Find where the given text appears and provide that cell's center as [X, Y] coordinate. 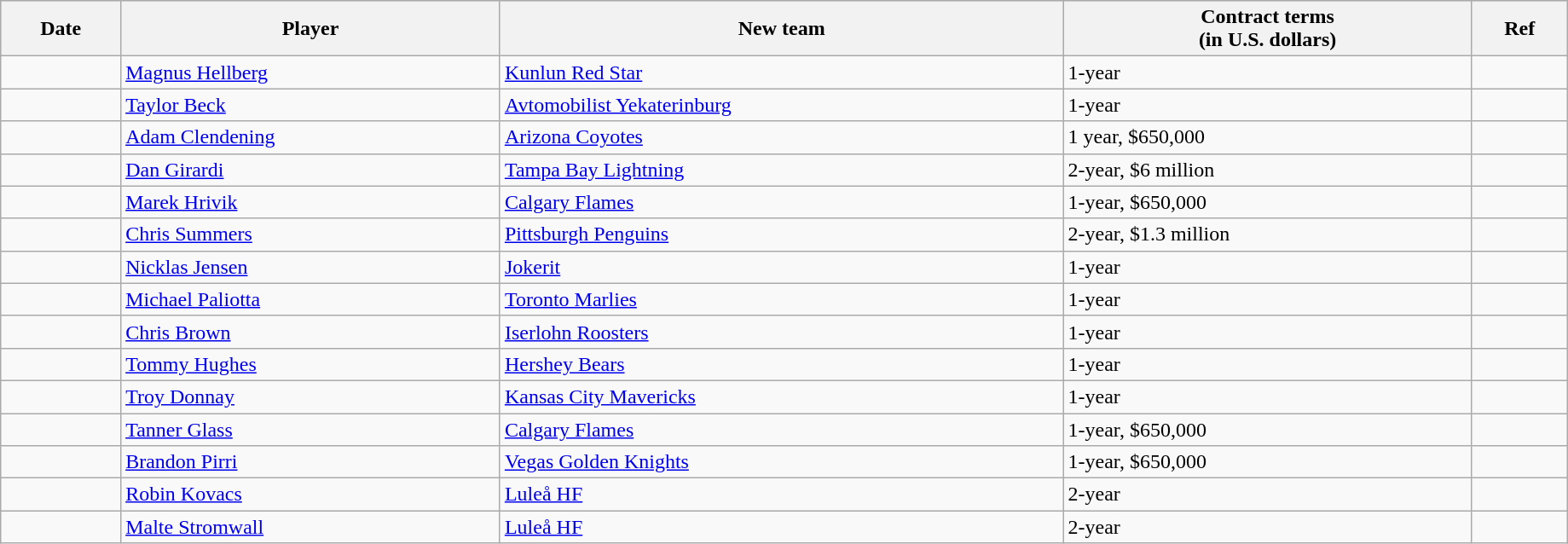
Chris Summers [310, 234]
Magnus Hellberg [310, 72]
Pittsburgh Penguins [781, 234]
Brandon Pirri [310, 462]
Troy Donnay [310, 396]
2-year, $6 million [1267, 170]
Tommy Hughes [310, 364]
Robin Kovacs [310, 495]
2-year, $1.3 million [1267, 234]
Tampa Bay Lightning [781, 170]
Ref [1519, 29]
Malte Stromwall [310, 527]
Nicklas Jensen [310, 267]
Arizona Coyotes [781, 137]
1 year, $650,000 [1267, 137]
Contract terms(in U.S. dollars) [1267, 29]
Date [61, 29]
Marek Hrivik [310, 202]
Tanner Glass [310, 429]
Player [310, 29]
Adam Clendening [310, 137]
Taylor Beck [310, 105]
Toronto Marlies [781, 299]
Avtomobilist Yekaterinburg [781, 105]
Kansas City Mavericks [781, 396]
Kunlun Red Star [781, 72]
Jokerit [781, 267]
Vegas Golden Knights [781, 462]
Hershey Bears [781, 364]
Iserlohn Roosters [781, 332]
Dan Girardi [310, 170]
Chris Brown [310, 332]
Michael Paliotta [310, 299]
New team [781, 29]
